Output the [X, Y] coordinate of the center of the cell containing the given text.  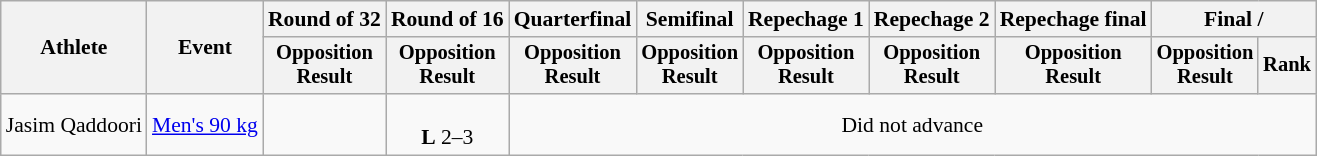
Athlete [74, 48]
Did not advance [912, 124]
Round of 16 [448, 19]
Quarterfinal [573, 19]
L 2–3 [448, 124]
Jasim Qaddoori [74, 124]
Event [205, 48]
Repechage 2 [932, 19]
Repechage 1 [806, 19]
Repechage final [1074, 19]
Final / [1234, 19]
Men's 90 kg [205, 124]
Rank [1287, 66]
Round of 32 [324, 19]
Semifinal [690, 19]
